Search for the cell housing the specified text and yield its (x, y) center coordinate. 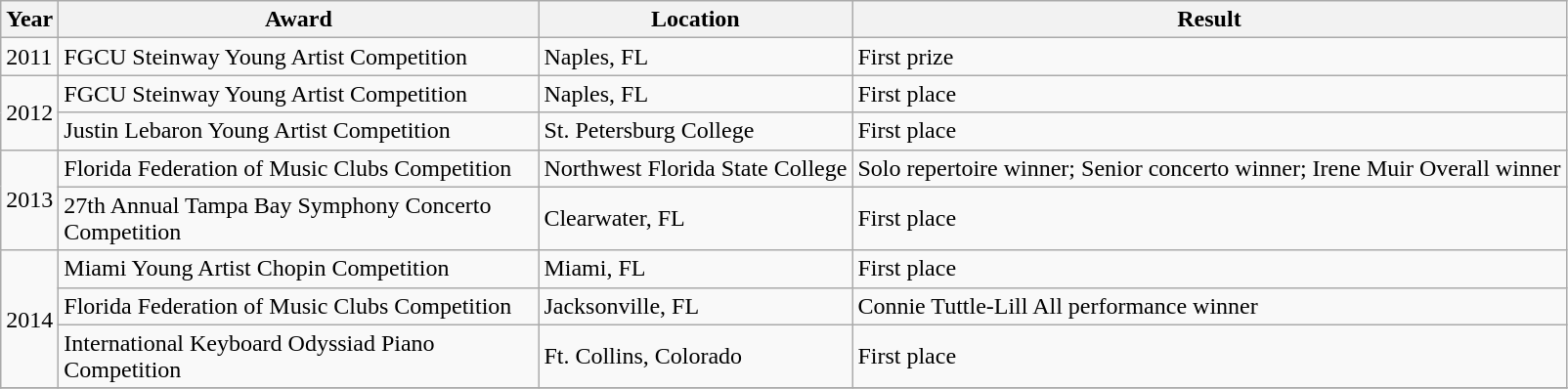
Result (1209, 20)
27th Annual Tampa Bay Symphony Concerto Competition (299, 219)
Location (696, 20)
Ft. Collins, Colorado (696, 356)
2012 (29, 112)
Miami, FL (696, 269)
International Keyboard Odyssiad Piano Competition (299, 356)
First prize (1209, 57)
Jacksonville, FL (696, 306)
Clearwater, FL (696, 219)
Justin Lebaron Young Artist Competition (299, 131)
Year (29, 20)
2014 (29, 319)
2013 (29, 199)
2011 (29, 57)
Solo repertoire winner; Senior concerto winner; Irene Muir Overall winner (1209, 168)
Award (299, 20)
Northwest Florida State College (696, 168)
Connie Tuttle-Lill All performance winner (1209, 306)
St. Petersburg College (696, 131)
Miami Young Artist Chopin Competition (299, 269)
